Detect which cell encompasses the target text, then output its [X, Y] center coordinate. 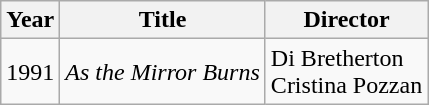
Director [346, 20]
1991 [30, 72]
Title [163, 20]
Year [30, 20]
As the Mirror Burns [163, 72]
Di BrethertonCristina Pozzan [346, 72]
